Determine the (x, y) coordinate at the center of the cell enclosing the given text.  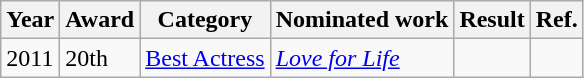
Nominated work (362, 20)
Love for Life (362, 58)
2011 (30, 58)
Award (100, 20)
Result (492, 20)
Ref. (556, 20)
20th (100, 58)
Best Actress (205, 58)
Category (205, 20)
Year (30, 20)
